Find where the given text appears and provide that cell's center as [x, y] coordinate. 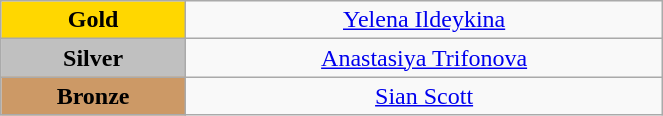
Yelena Ildeykina [424, 20]
Sian Scott [424, 96]
Anastasiya Trifonova [424, 58]
Bronze [94, 96]
Silver [94, 58]
Gold [94, 20]
